Provide the (x, y) coordinate of the cell's center where the given text is located.  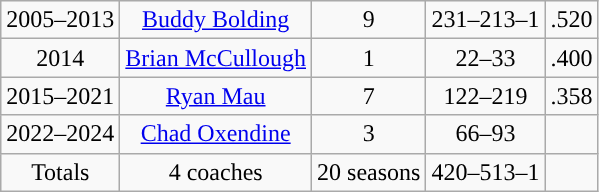
4 coaches (216, 172)
9 (369, 20)
7 (369, 96)
20 seasons (369, 172)
66–93 (486, 134)
22–33 (486, 58)
2005–2013 (60, 20)
1 (369, 58)
122–219 (486, 96)
231–213–1 (486, 20)
.400 (572, 58)
3 (369, 134)
.358 (572, 96)
2022–2024 (60, 134)
Brian McCullough (216, 58)
Buddy Bolding (216, 20)
Totals (60, 172)
2015–2021 (60, 96)
.520 (572, 20)
2014 (60, 58)
420–513–1 (486, 172)
Ryan Mau (216, 96)
Chad Oxendine (216, 134)
